Pinpoint the cell where the given text exists, returning its (x, y) midpoint coordinate. 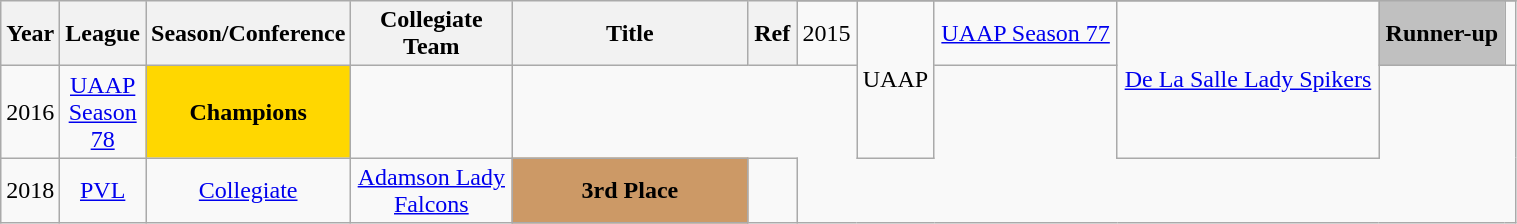
De La Salle Lady Spikers (1248, 80)
2015 (826, 34)
Collegiate Team (432, 34)
Year (30, 34)
Title (630, 34)
Season/Conference (248, 34)
UAAP Season 77 (1026, 34)
Ref (772, 34)
UAAP (896, 80)
League (103, 34)
PVL (103, 190)
Champions (248, 112)
3rd Place (630, 190)
Runner-up (1442, 34)
Adamson Lady Falcons (432, 190)
2016 (30, 112)
2018 (30, 190)
UAAP Season 78 (103, 112)
Collegiate (248, 190)
